Provide the (x, y) coordinate of the cell's center where the given text is located.  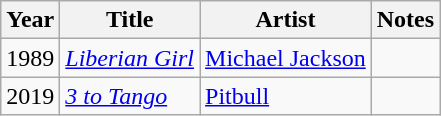
Title (130, 20)
Michael Jackson (286, 58)
Pitbull (286, 96)
Artist (286, 20)
Notes (405, 20)
Year (30, 20)
3 to Tango (130, 96)
Liberian Girl (130, 58)
2019 (30, 96)
1989 (30, 58)
